Scan for the cell matching the given text and deliver its (x, y) coordinate at center. 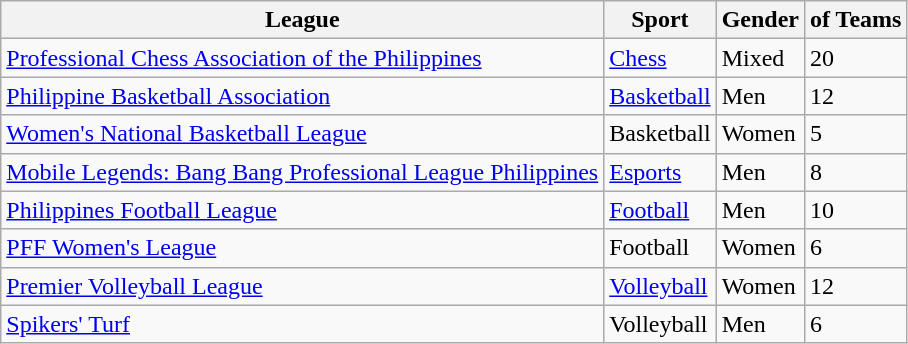
Professional Chess Association of the Philippines (302, 58)
8 (855, 172)
20 (855, 58)
Esports (660, 172)
of Teams (855, 20)
Gender (760, 20)
Mixed (760, 58)
Premier Volleyball League (302, 286)
Chess (660, 58)
PFF Women's League (302, 248)
5 (855, 134)
Philippines Football League (302, 210)
League (302, 20)
Sport (660, 20)
10 (855, 210)
Philippine Basketball Association (302, 96)
Women's National Basketball League (302, 134)
Spikers' Turf (302, 324)
Mobile Legends: Bang Bang Professional League Philippines (302, 172)
